Provide the [X, Y] coordinate of the cell's center where the given text is located.  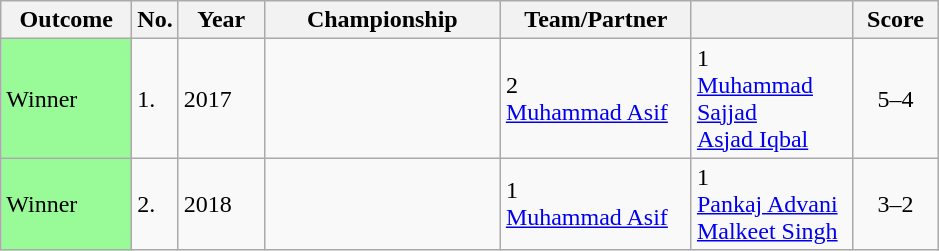
Team/Partner [596, 20]
2. [155, 204]
1. [155, 98]
2017 [221, 98]
1Pankaj AdvaniMalkeet Singh [772, 204]
Year [221, 20]
3–2 [895, 204]
1Muhammad Asif [596, 204]
2Muhammad Asif [596, 98]
Championship [382, 20]
5–4 [895, 98]
Score [895, 20]
2018 [221, 204]
1Muhammad SajjadAsjad Iqbal [772, 98]
No. [155, 20]
Outcome [66, 20]
